Locate the cell with the specified text and output its (x, y) center coordinate. 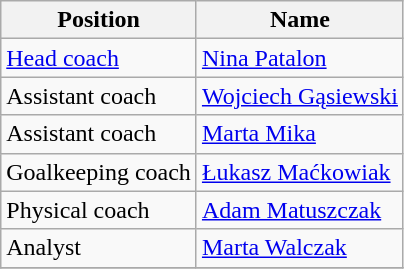
Name (300, 20)
Marta Walczak (300, 248)
Physical coach (99, 210)
Adam Matuszczak (300, 210)
Goalkeeping coach (99, 172)
Nina Patalon (300, 58)
Marta Mika (300, 134)
Analyst (99, 248)
Head coach (99, 58)
Wojciech Gąsiewski (300, 96)
Position (99, 20)
Łukasz Maćkowiak (300, 172)
